Capture the cell that displays the provided text and extract its (x, y) central coordinate. 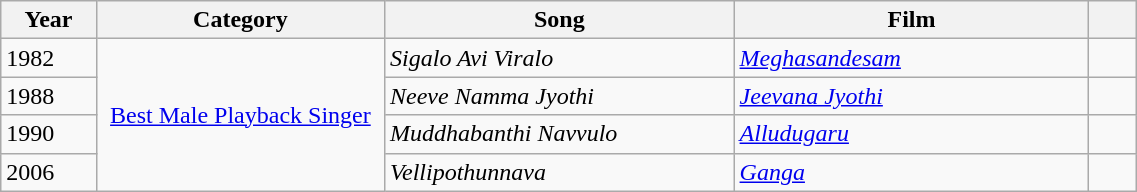
Meghasandesam (912, 58)
Jeevana Jyothi (912, 96)
Alludugaru (912, 134)
Song (560, 20)
Vellipothunnava (560, 172)
1990 (49, 134)
Film (912, 20)
1988 (49, 96)
Neeve Namma Jyothi (560, 96)
2006 (49, 172)
Year (49, 20)
Category (240, 20)
Best Male Playback Singer (240, 115)
Sigalo Avi Viralo (560, 58)
Ganga (912, 172)
Muddhabanthi Navvulo (560, 134)
1982 (49, 58)
